Scan for the cell matching the given text and deliver its [X, Y] coordinate at center. 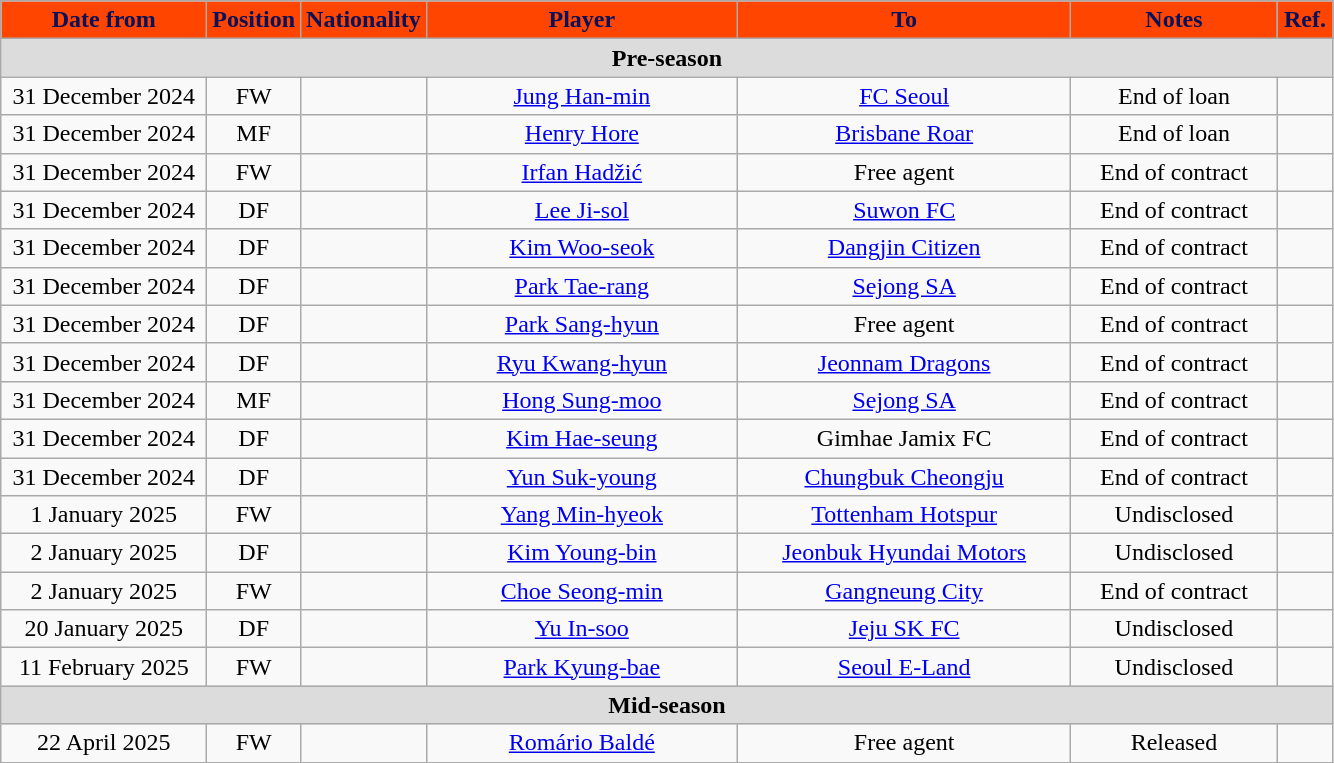
20 January 2025 [104, 629]
Jeju SK FC [904, 629]
Romário Baldé [582, 743]
Date from [104, 20]
FC Seoul [904, 96]
Notes [1174, 20]
Mid-season [667, 705]
Henry Hore [582, 134]
Irfan Hadžić [582, 172]
Kim Young-bin [582, 553]
Park Kyung-bae [582, 667]
Chungbuk Cheongju [904, 477]
Nationality [364, 20]
Choe Seong-min [582, 591]
Brisbane Roar [904, 134]
Ryu Kwang-hyun [582, 362]
Gimhae Jamix FC [904, 438]
Park Tae-rang [582, 286]
Hong Sung-moo [582, 400]
Ref. [1305, 20]
Yu In-soo [582, 629]
11 February 2025 [104, 667]
Position [254, 20]
Dangjin Citizen [904, 248]
Kim Hae-seung [582, 438]
Yang Min-hyeok [582, 515]
Player [582, 20]
To [904, 20]
Park Sang-hyun [582, 324]
Lee Ji-sol [582, 210]
Tottenham Hotspur [904, 515]
Released [1174, 743]
Yun Suk-young [582, 477]
Jung Han-min [582, 96]
Suwon FC [904, 210]
Gangneung City [904, 591]
Pre-season [667, 58]
Jeonnam Dragons [904, 362]
1 January 2025 [104, 515]
Jeonbuk Hyundai Motors [904, 553]
Kim Woo-seok [582, 248]
Seoul E-Land [904, 667]
22 April 2025 [104, 743]
